Scan for the cell matching the given text and deliver its [x, y] coordinate at center. 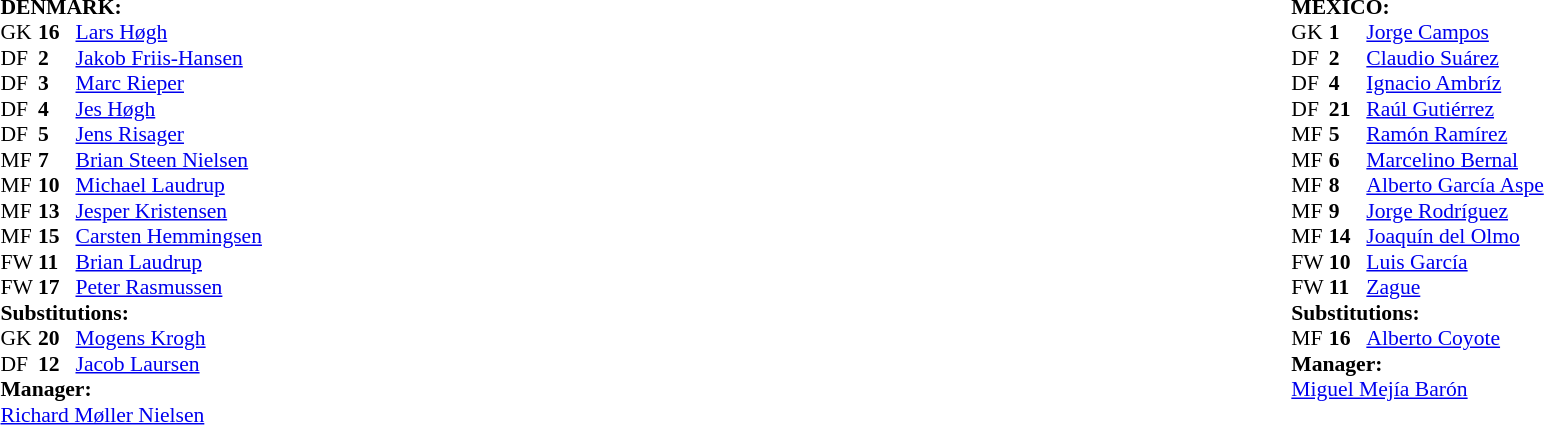
21 [1348, 109]
Lars Høgh [169, 33]
17 [57, 287]
15 [57, 237]
Jesper Kristensen [169, 211]
13 [57, 211]
6 [1348, 160]
Mogens Krogh [169, 339]
Michael Laudrup [169, 185]
Peter Rasmussen [169, 287]
Jes Høgh [169, 109]
8 [1348, 185]
Jakob Friis-Hansen [169, 58]
Manager: [130, 389]
Brian Steen Nielsen [169, 160]
1 [1348, 33]
9 [1348, 211]
Substitutions: [130, 313]
Carsten Hemmingsen [169, 237]
20 [57, 339]
Jens Risager [169, 135]
Marc Rieper [169, 83]
14 [1348, 237]
3 [57, 83]
12 [57, 364]
7 [57, 160]
Brian Laudrup [169, 262]
Jacob Laursen [169, 364]
